Scan for the cell matching the given text and deliver its [x, y] coordinate at center. 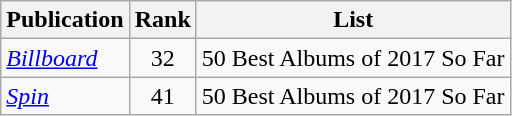
32 [162, 58]
Rank [162, 20]
41 [162, 96]
List [353, 20]
Spin [65, 96]
Publication [65, 20]
Billboard [65, 58]
